Detect which cell encompasses the target text, then output its [X, Y] center coordinate. 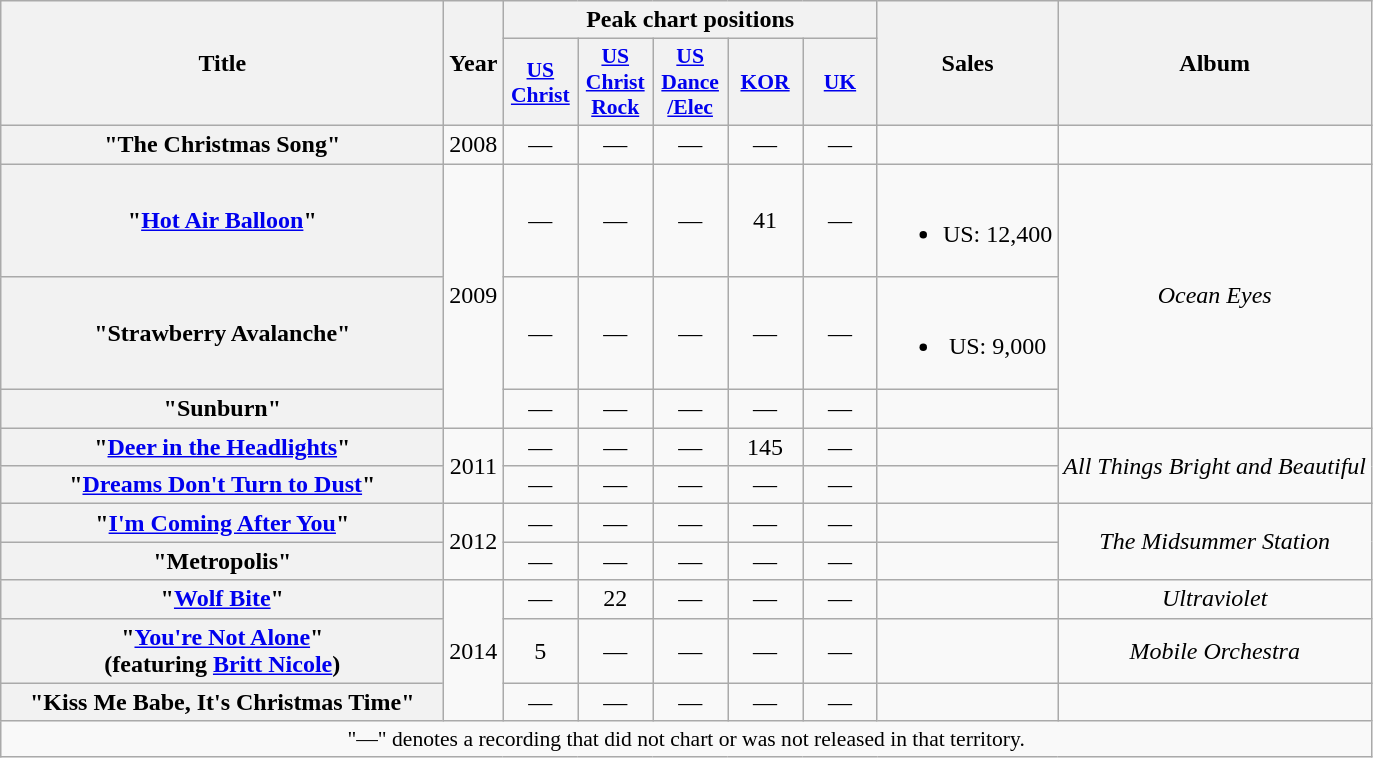
All Things Bright and Beautiful [1215, 466]
2009 [474, 296]
"Hot Air Balloon" [222, 220]
"You're Not Alone"(featuring Britt Nicole) [222, 650]
"The Christmas Song" [222, 144]
"I'm Coming After You" [222, 523]
"Wolf Bite" [222, 599]
Ocean Eyes [1215, 296]
Year [474, 64]
5 [540, 650]
Mobile Orchestra [1215, 650]
"Strawberry Avalanche" [222, 334]
US: 9,000 [967, 334]
USChristRock [616, 82]
"Kiss Me Babe, It's Christmas Time" [222, 702]
The Midsummer Station [1215, 542]
2014 [474, 650]
145 [766, 447]
"Deer in the Headlights" [222, 447]
"Dreams Don't Turn to Dust" [222, 485]
"—" denotes a recording that did not chart or was not released in that territory. [686, 739]
"Metropolis" [222, 561]
Peak chart positions [690, 20]
41 [766, 220]
KOR [766, 82]
22 [616, 599]
Sales [967, 64]
UK [840, 82]
2012 [474, 542]
2011 [474, 466]
Title [222, 64]
2008 [474, 144]
"Sunburn" [222, 409]
Ultraviolet [1215, 599]
Album [1215, 64]
US: 12,400 [967, 220]
USDance/Elec [690, 82]
USChrist [540, 82]
